Locate the cell with the specified text and output its (x, y) center coordinate. 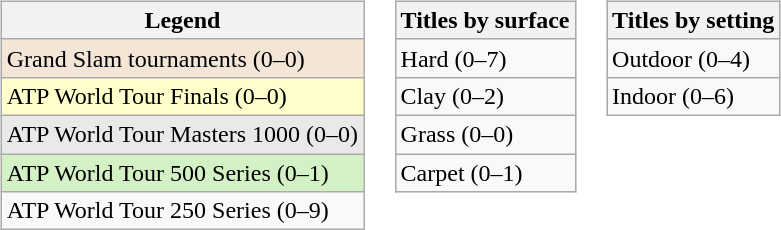
Hard (0–7) (485, 58)
ATP World Tour Finals (0–0) (182, 96)
Outdoor (0–4) (694, 58)
Legend (182, 20)
ATP World Tour 250 Series (0–9) (182, 211)
Grand Slam tournaments (0–0) (182, 58)
ATP World Tour Masters 1000 (0–0) (182, 134)
ATP World Tour 500 Series (0–1) (182, 173)
Clay (0–2) (485, 96)
Carpet (0–1) (485, 173)
Grass (0–0) (485, 134)
Titles by surface (485, 20)
Titles by setting (694, 20)
Indoor (0–6) (694, 96)
